From the cell containing the given text, extract its center point as [X, Y] coordinate. 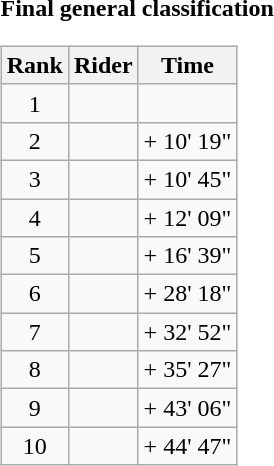
Time [188, 65]
Rank [34, 65]
+ 10' 45" [188, 179]
+ 32' 52" [188, 332]
4 [34, 217]
8 [34, 370]
3 [34, 179]
+ 35' 27" [188, 370]
7 [34, 332]
6 [34, 294]
Rider [103, 65]
+ 12' 09" [188, 217]
+ 28' 18" [188, 294]
+ 10' 19" [188, 141]
10 [34, 446]
5 [34, 256]
9 [34, 408]
+ 44' 47" [188, 446]
+ 43' 06" [188, 408]
1 [34, 103]
+ 16' 39" [188, 256]
2 [34, 141]
